From the cell containing the given text, extract its center point as [x, y] coordinate. 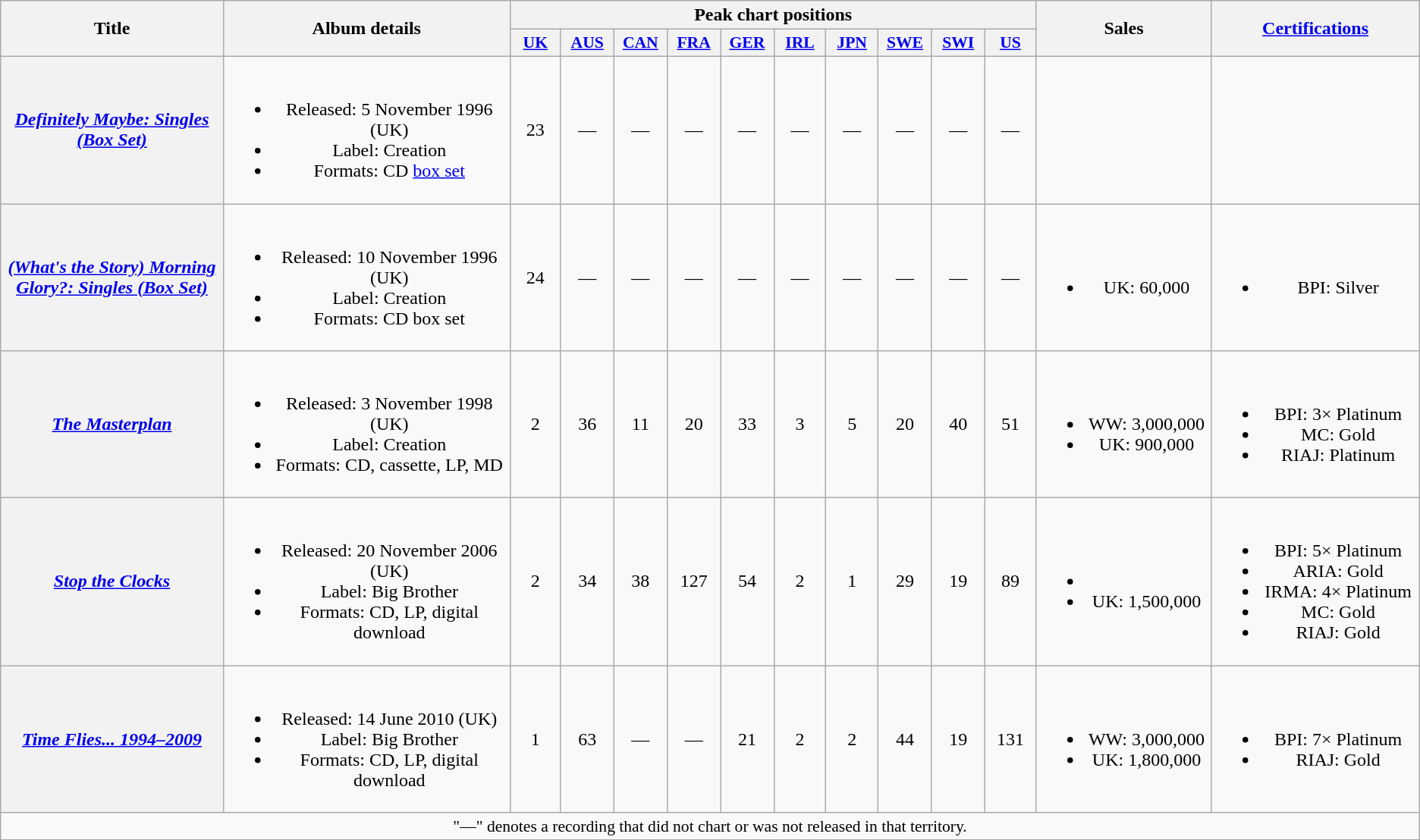
Released: 3 November 1998 (UK)Label: CreationFormats: CD, cassette, LP, MD [366, 425]
AUS [587, 43]
Certifications [1315, 29]
BPI: Silver [1315, 277]
5 [853, 425]
(What's the Story) Morning Glory?: Singles (Box Set) [112, 277]
BPI: 5× PlatinumARIA: GoldIRMA: 4× PlatinumMC: GoldRIAJ: Gold [1315, 582]
US [1010, 43]
FRA [694, 43]
51 [1010, 425]
24 [536, 277]
UK: 60,000 [1124, 277]
38 [640, 582]
34 [587, 582]
Album details [366, 29]
SWI [957, 43]
11 [640, 425]
BPI: 3× PlatinumMC: GoldRIAJ: Platinum [1315, 425]
Title [112, 29]
Released: 5 November 1996 (UK)Label: CreationFormats: CD box set [366, 130]
UK [536, 43]
Sales [1124, 29]
63 [587, 739]
SWE [906, 43]
Time Flies... 1994–2009 [112, 739]
127 [694, 582]
44 [906, 739]
89 [1010, 582]
Definitely Maybe: Singles (Box Set) [112, 130]
UK: 1,500,000 [1124, 582]
Stop the Clocks [112, 582]
54 [748, 582]
3 [800, 425]
"—" denotes a recording that did not chart or was not released in that territory. [710, 826]
CAN [640, 43]
WW: 3,000,000UK: 900,000 [1124, 425]
WW: 3,000,000UK: 1,800,000 [1124, 739]
Released: 10 November 1996 (UK)Label: CreationFormats: CD box set [366, 277]
36 [587, 425]
21 [748, 739]
The Masterplan [112, 425]
BPI: 7× PlatinumRIAJ: Gold [1315, 739]
40 [957, 425]
IRL [800, 43]
Released: 14 June 2010 (UK)Label: Big BrotherFormats: CD, LP, digital download [366, 739]
Peak chart positions [773, 15]
29 [906, 582]
Released: 20 November 2006 (UK)Label: Big BrotherFormats: CD, LP, digital download [366, 582]
131 [1010, 739]
33 [748, 425]
JPN [853, 43]
GER [748, 43]
23 [536, 130]
